Detect which cell encompasses the target text, then output its (X, Y) center coordinate. 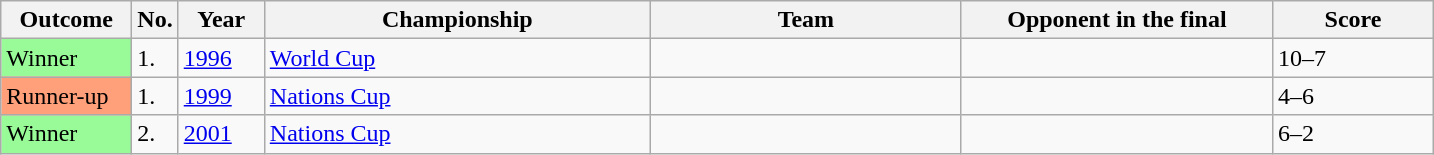
Team (806, 20)
Championship (457, 20)
Outcome (66, 20)
Score (1352, 20)
1996 (221, 58)
Year (221, 20)
4–6 (1352, 96)
1999 (221, 96)
10–7 (1352, 58)
No. (155, 20)
6–2 (1352, 134)
Opponent in the final (1116, 20)
2001 (221, 134)
Runner-up (66, 96)
2. (155, 134)
World Cup (457, 58)
